Return [x, y] of the center of cell containing provided text 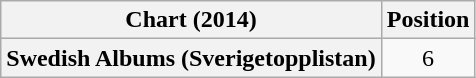
6 [428, 58]
Position [428, 20]
Chart (2014) [191, 20]
Swedish Albums (Sverigetopplistan) [191, 58]
